Find where the given text appears and provide that cell's center as (x, y) coordinate. 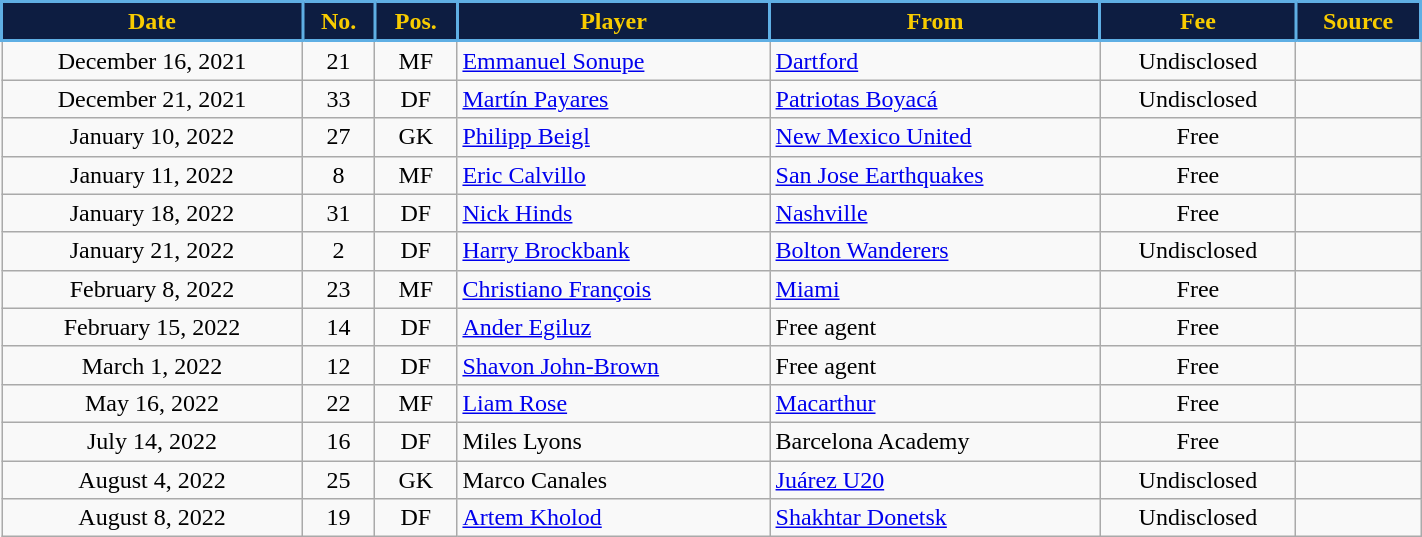
Dartford (935, 60)
Marco Canales (614, 479)
Barcelona Academy (935, 441)
Nick Hinds (614, 213)
19 (338, 518)
Shakhtar Donetsk (935, 518)
San Jose Earthquakes (935, 175)
No. (338, 22)
Emmanuel Sonupe (614, 60)
January 10, 2022 (152, 137)
Christiano François (614, 289)
Bolton Wanderers (935, 251)
January 21, 2022 (152, 251)
Liam Rose (614, 403)
Date (152, 22)
Miles Lyons (614, 441)
Fee (1198, 22)
12 (338, 365)
Harry Brockbank (614, 251)
December 21, 2021 (152, 99)
February 15, 2022 (152, 327)
14 (338, 327)
Juárez U20 (935, 479)
February 8, 2022 (152, 289)
Martín Payares (614, 99)
21 (338, 60)
Ander Egiluz (614, 327)
Artem Kholod (614, 518)
Nashville (935, 213)
8 (338, 175)
Source (1358, 22)
33 (338, 99)
Shavon John-Brown (614, 365)
27 (338, 137)
August 8, 2022 (152, 518)
March 1, 2022 (152, 365)
16 (338, 441)
2 (338, 251)
January 11, 2022 (152, 175)
25 (338, 479)
22 (338, 403)
From (935, 22)
Macarthur (935, 403)
Pos. (416, 22)
Patriotas Boyacá (935, 99)
July 14, 2022 (152, 441)
Miami (935, 289)
August 4, 2022 (152, 479)
January 18, 2022 (152, 213)
Philipp Beigl (614, 137)
Eric Calvillo (614, 175)
May 16, 2022 (152, 403)
December 16, 2021 (152, 60)
23 (338, 289)
New Mexico United (935, 137)
31 (338, 213)
Player (614, 22)
